For the text-containing cell, return its midpoint in (x, y) coordinate format. 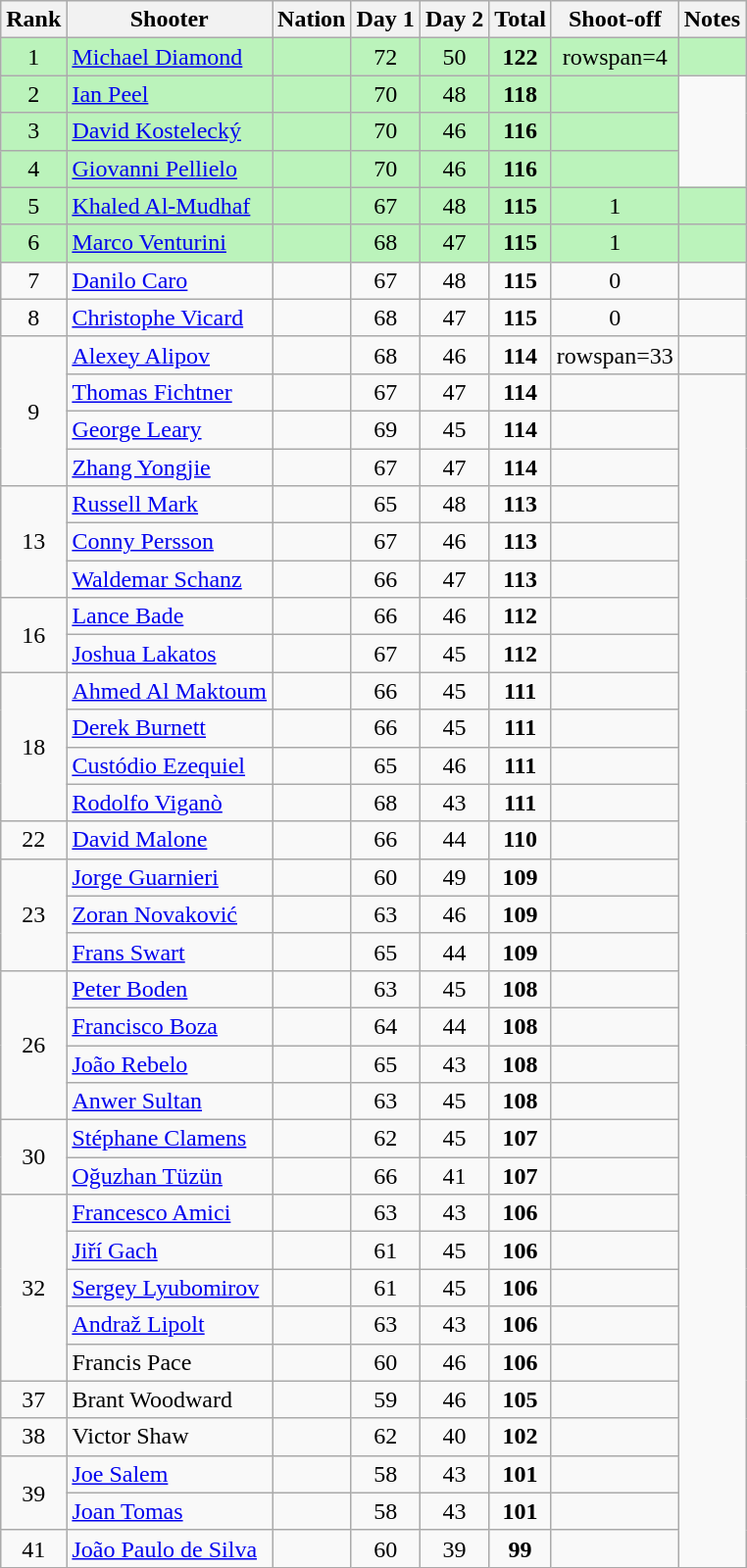
Frans Swart (170, 952)
13 (33, 542)
Andraž Lipolt (170, 1325)
Christophe Vicard (170, 318)
Rodolfo Viganò (170, 803)
69 (385, 429)
2 (33, 94)
Jorge Guarnieri (170, 877)
Anwer Sultan (170, 1102)
Giovanni Pellielo (170, 169)
Michael Diamond (170, 57)
Oğuzhan Tüzün (170, 1176)
Marco Venturini (170, 243)
Khaled Al-Mudhaf (170, 206)
3 (33, 131)
rowspan=33 (615, 355)
8 (33, 318)
Nation (312, 20)
Total (521, 20)
122 (521, 57)
40 (454, 1437)
37 (33, 1399)
22 (33, 840)
Victor Shaw (170, 1437)
George Leary (170, 429)
Jiří Gach (170, 1250)
59 (385, 1399)
110 (521, 840)
Francesco Amici (170, 1213)
Derek Burnett (170, 728)
102 (521, 1437)
18 (33, 747)
Francisco Boza (170, 1026)
Custódio Ezequiel (170, 765)
rowspan=4 (615, 57)
118 (521, 94)
4 (33, 169)
99 (521, 1548)
Notes (712, 20)
Stéphane Clamens (170, 1139)
26 (33, 1045)
5 (33, 206)
Joan Tomas (170, 1511)
Shoot-off (615, 20)
Lance Bade (170, 616)
Day 1 (385, 20)
Sergey Lyubomirov (170, 1288)
Thomas Fichtner (170, 392)
Joshua Lakatos (170, 654)
João Paulo de Silva (170, 1548)
Peter Boden (170, 989)
Waldemar Schanz (170, 579)
David Kostelecký (170, 131)
23 (33, 914)
Zoran Novaković (170, 914)
32 (33, 1288)
Danilo Caro (170, 280)
9 (33, 411)
João Rebelo (170, 1063)
Shooter (170, 20)
Rank (33, 20)
Joe Salem (170, 1474)
16 (33, 635)
7 (33, 280)
Francis Pace (170, 1362)
105 (521, 1399)
38 (33, 1437)
49 (454, 877)
64 (385, 1026)
Brant Woodward (170, 1399)
30 (33, 1157)
Alexey Alipov (170, 355)
Conny Persson (170, 542)
David Malone (170, 840)
72 (385, 57)
6 (33, 243)
Ahmed Al Maktoum (170, 691)
Russell Mark (170, 505)
Zhang Yongjie (170, 467)
50 (454, 57)
Day 2 (454, 20)
Ian Peel (170, 94)
